Identify which cell holds the provided text, then report its [X, Y] central coordinate. 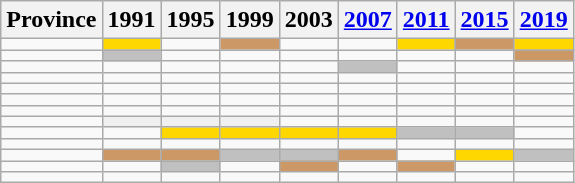
1991 [132, 20]
2015 [484, 20]
2011 [426, 20]
Province [52, 20]
2003 [308, 20]
1999 [250, 20]
2007 [368, 20]
2019 [544, 20]
1995 [190, 20]
